Provide the [x, y] coordinate of the cell's center where the given text is located.  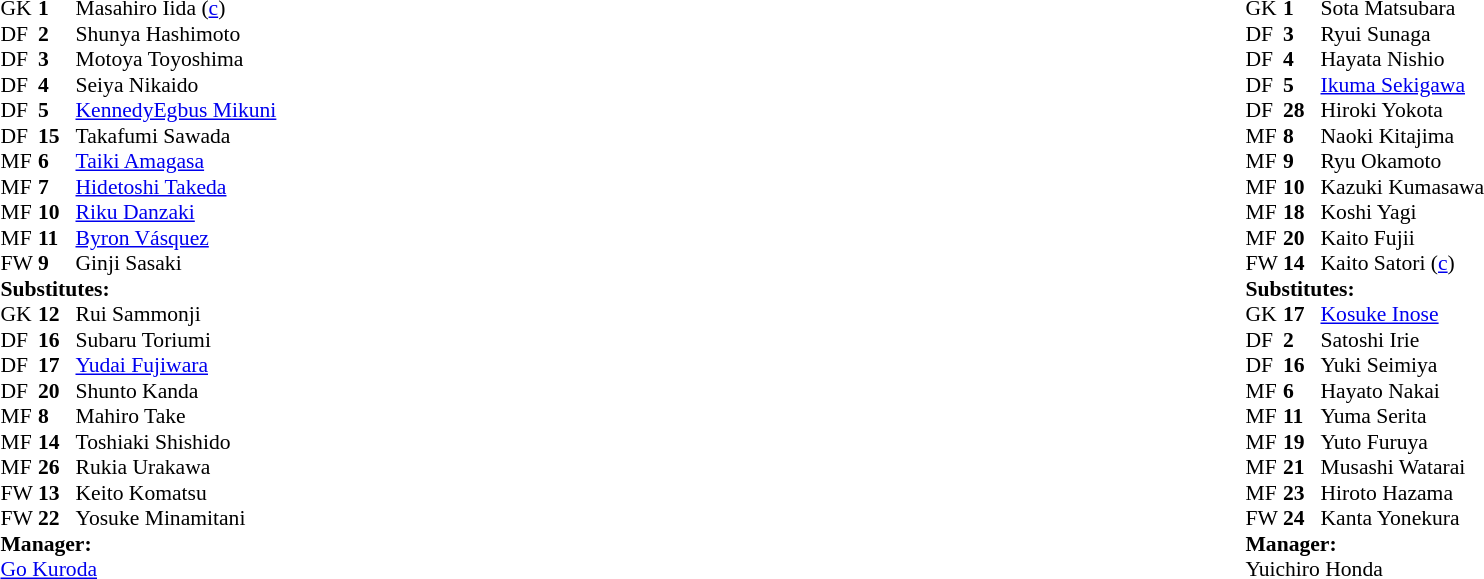
Takafumi Sawada [176, 136]
KennedyEgbus Mikuni [176, 111]
Yuki Seimiya [1402, 365]
Taiki Amagasa [176, 161]
26 [57, 467]
Yuto Furuya [1402, 442]
Satoshi Irie [1402, 340]
Hiroto Hazama [1402, 493]
22 [57, 519]
Koshi Yagi [1402, 213]
24 [1302, 519]
Seiya Nikaido [176, 85]
Shunto Kanda [176, 391]
28 [1302, 111]
12 [57, 315]
15 [57, 136]
Mahiro Take [176, 417]
Yuma Serita [1402, 417]
Kanta Yonekura [1402, 519]
Kaito Fujii [1402, 238]
Toshiaki Shishido [176, 442]
Kazuki Kumasawa [1402, 187]
Keito Komatsu [176, 493]
Ryu Okamoto [1402, 161]
Substitutes: [138, 289]
Rui Sammonji [176, 315]
Ginji Sasaki [176, 263]
Yudai Fujiwara [176, 365]
Ryui Sunaga [1402, 34]
13 [57, 493]
Byron Vásquez [176, 238]
Naoki Kitajima [1402, 136]
Hayato Nakai [1402, 391]
Hidetoshi Takeda [176, 187]
Rukia Urakawa [176, 467]
Hiroki Yokota [1402, 111]
Riku Danzaki [176, 213]
Shunya Hashimoto [176, 34]
Motoya Toyoshima [176, 59]
Hayata Nishio [1402, 59]
7 [57, 187]
18 [1302, 213]
21 [1302, 467]
Ikuma Sekigawa [1402, 85]
Kosuke Inose [1402, 315]
23 [1302, 493]
Manager: [138, 544]
Musashi Watarai [1402, 467]
Subaru Toriumi [176, 340]
Yosuke Minamitani [176, 519]
19 [1302, 442]
Kaito Satori (c) [1402, 263]
